Output the [X, Y] coordinate of the center of the cell containing the given text.  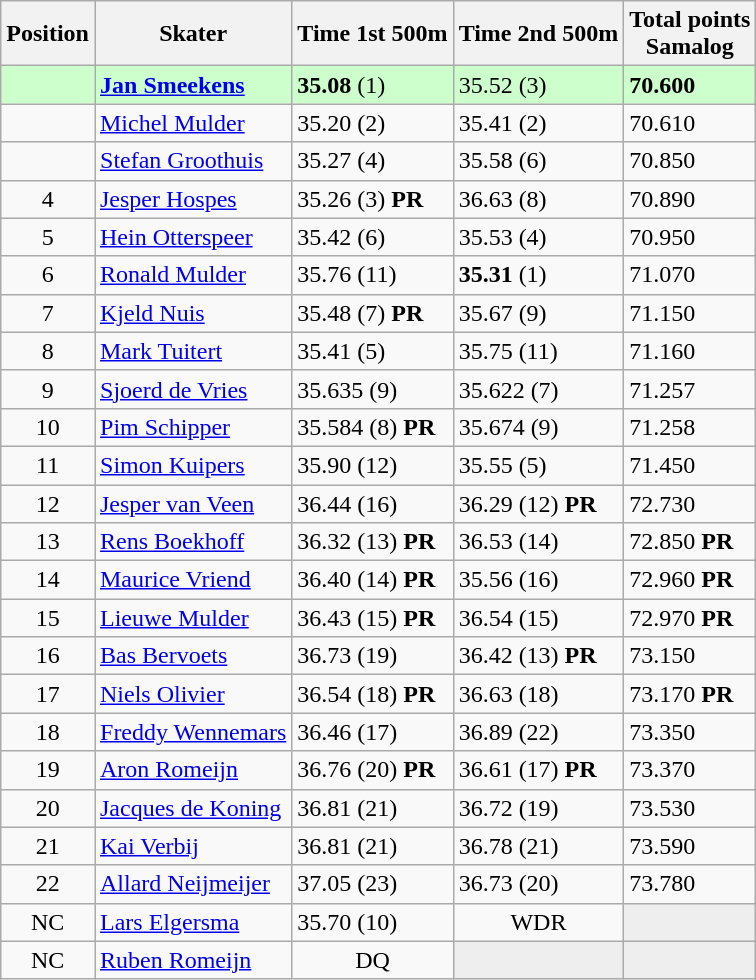
35.41 (5) [372, 351]
Jan Smeekens [192, 85]
36.32 (13) PR [372, 542]
36.73 (20) [538, 884]
35.76 (11) [372, 275]
73.150 [690, 656]
Kai Verbij [192, 846]
Total points Samalog [690, 34]
73.590 [690, 846]
Time 2nd 500m [538, 34]
4 [48, 199]
36.44 (16) [372, 503]
35.41 (2) [538, 123]
Kjeld Nuis [192, 313]
Jesper van Veen [192, 503]
71.070 [690, 275]
Bas Bervoets [192, 656]
35.67 (9) [538, 313]
36.42 (13) PR [538, 656]
DQ [372, 960]
15 [48, 618]
5 [48, 237]
70.890 [690, 199]
Maurice Vriend [192, 580]
20 [48, 808]
35.20 (2) [372, 123]
36.78 (21) [538, 846]
71.160 [690, 351]
35.31 (1) [538, 275]
70.600 [690, 85]
36.53 (14) [538, 542]
Lars Elgersma [192, 922]
36.63 (18) [538, 694]
72.970 PR [690, 618]
17 [48, 694]
Freddy Wennemars [192, 732]
Position [48, 34]
35.584 (8) PR [372, 427]
72.850 PR [690, 542]
12 [48, 503]
10 [48, 427]
36.63 (8) [538, 199]
16 [48, 656]
9 [48, 389]
Mark Tuitert [192, 351]
35.56 (16) [538, 580]
Jesper Hospes [192, 199]
73.780 [690, 884]
35.55 (5) [538, 465]
Hein Otterspeer [192, 237]
Pim Schipper [192, 427]
36.73 (19) [372, 656]
22 [48, 884]
36.61 (17) PR [538, 770]
Rens Boekhoff [192, 542]
21 [48, 846]
37.05 (23) [372, 884]
11 [48, 465]
36.54 (18) PR [372, 694]
35.08 (1) [372, 85]
35.622 (7) [538, 389]
Stefan Groothuis [192, 161]
Simon Kuipers [192, 465]
19 [48, 770]
71.450 [690, 465]
WDR [538, 922]
18 [48, 732]
Michel Mulder [192, 123]
73.530 [690, 808]
Ronald Mulder [192, 275]
Time 1st 500m [372, 34]
14 [48, 580]
73.350 [690, 732]
70.850 [690, 161]
36.89 (22) [538, 732]
35.42 (6) [372, 237]
Ruben Romeijn [192, 960]
72.730 [690, 503]
Aron Romeijn [192, 770]
36.54 (15) [538, 618]
13 [48, 542]
35.48 (7) PR [372, 313]
35.27 (4) [372, 161]
73.170 PR [690, 694]
35.70 (10) [372, 922]
35.52 (3) [538, 85]
Allard Neijmeijer [192, 884]
70.950 [690, 237]
6 [48, 275]
Jacques de Koning [192, 808]
36.40 (14) PR [372, 580]
36.29 (12) PR [538, 503]
35.635 (9) [372, 389]
70.610 [690, 123]
71.258 [690, 427]
35.26 (3) PR [372, 199]
Niels Olivier [192, 694]
36.46 (17) [372, 732]
35.53 (4) [538, 237]
35.58 (6) [538, 161]
72.960 PR [690, 580]
71.150 [690, 313]
7 [48, 313]
8 [48, 351]
Lieuwe Mulder [192, 618]
36.76 (20) PR [372, 770]
Sjoerd de Vries [192, 389]
36.43 (15) PR [372, 618]
35.90 (12) [372, 465]
73.370 [690, 770]
71.257 [690, 389]
36.72 (19) [538, 808]
35.75 (11) [538, 351]
35.674 (9) [538, 427]
Skater [192, 34]
